Return the [x, y] coordinate for the center point of the cell that contains the specified text.  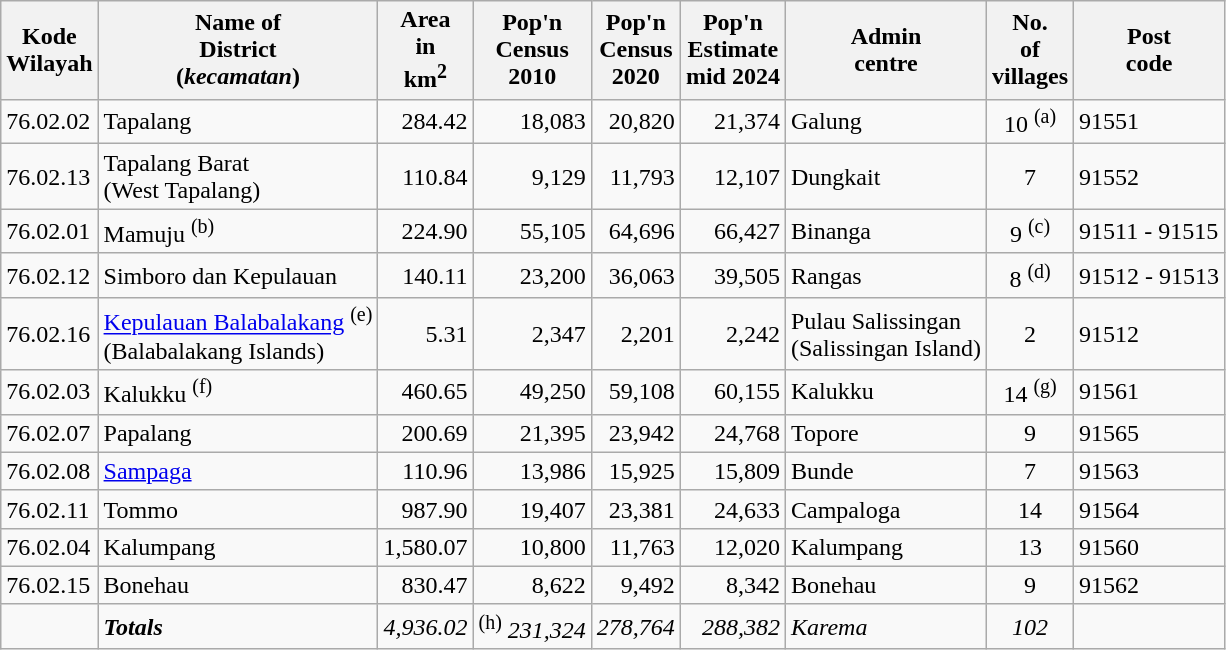
76.02.04 [50, 547]
Papalang [238, 433]
Topore [886, 433]
Rangas [886, 276]
15,925 [636, 471]
64,696 [636, 232]
987.90 [426, 509]
23,200 [532, 276]
8,342 [732, 585]
(h) 231,324 [532, 626]
76.02.11 [50, 509]
9 (c) [1030, 232]
60,155 [732, 392]
76.02.07 [50, 433]
13 [1030, 547]
2,347 [532, 334]
278,764 [636, 626]
10 (a) [1030, 122]
21,374 [732, 122]
200.69 [426, 433]
91552 [1150, 176]
110.84 [426, 176]
76.02.03 [50, 392]
59,108 [636, 392]
11,763 [636, 547]
Kepulauan Balabalakang (e) (Balabalakang Islands) [238, 334]
460.65 [426, 392]
11,793 [636, 176]
18,083 [532, 122]
Tapalang Barat (West Tapalang) [238, 176]
Kalukku [886, 392]
76.02.02 [50, 122]
Pulau Salissingan(Salissingan Island) [886, 334]
76.02.01 [50, 232]
91512 [1150, 334]
Binanga [886, 232]
91512 - 91513 [1150, 276]
91560 [1150, 547]
2,201 [636, 334]
91565 [1150, 433]
8,622 [532, 585]
Admincentre [886, 50]
66,427 [732, 232]
Karema [886, 626]
24,633 [732, 509]
12,107 [732, 176]
Postcode [1150, 50]
8 (d) [1030, 276]
9,492 [636, 585]
2 [1030, 334]
110.96 [426, 471]
76.02.13 [50, 176]
Pop'nCensus2020 [636, 50]
288,382 [732, 626]
284.42 [426, 122]
49,250 [532, 392]
91562 [1150, 585]
76.02.12 [50, 276]
1,580.07 [426, 547]
Simboro dan Kepulauan [238, 276]
5.31 [426, 334]
91561 [1150, 392]
830.47 [426, 585]
15,809 [732, 471]
Mamuju (b) [238, 232]
55,105 [532, 232]
Totals [238, 626]
21,395 [532, 433]
23,942 [636, 433]
76.02.16 [50, 334]
2,242 [732, 334]
9,129 [532, 176]
224.90 [426, 232]
91511 - 91515 [1150, 232]
91563 [1150, 471]
19,407 [532, 509]
Tapalang [238, 122]
Name ofDistrict(kecamatan) [238, 50]
20,820 [636, 122]
Galung [886, 122]
140.11 [426, 276]
Pop'nEstimatemid 2024 [732, 50]
Area inkm2 [426, 50]
Bunde [886, 471]
23,381 [636, 509]
91564 [1150, 509]
Sampaga [238, 471]
12,020 [732, 547]
Pop'nCensus2010 [532, 50]
4,936.02 [426, 626]
Dungkait [886, 176]
Kalukku (f) [238, 392]
Kode Wilayah [50, 50]
102 [1030, 626]
Campaloga [886, 509]
14 (g) [1030, 392]
76.02.15 [50, 585]
No.ofvillages [1030, 50]
91551 [1150, 122]
24,768 [732, 433]
13,986 [532, 471]
39,505 [732, 276]
10,800 [532, 547]
14 [1030, 509]
36,063 [636, 276]
Tommo [238, 509]
76.02.08 [50, 471]
